Return (x, y) of the center of cell containing provided text 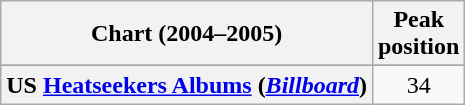
Peakposition (418, 34)
34 (418, 85)
Chart (2004–2005) (187, 34)
US Heatseekers Albums (Billboard) (187, 85)
